Detect which cell encompasses the target text, then output its [X, Y] center coordinate. 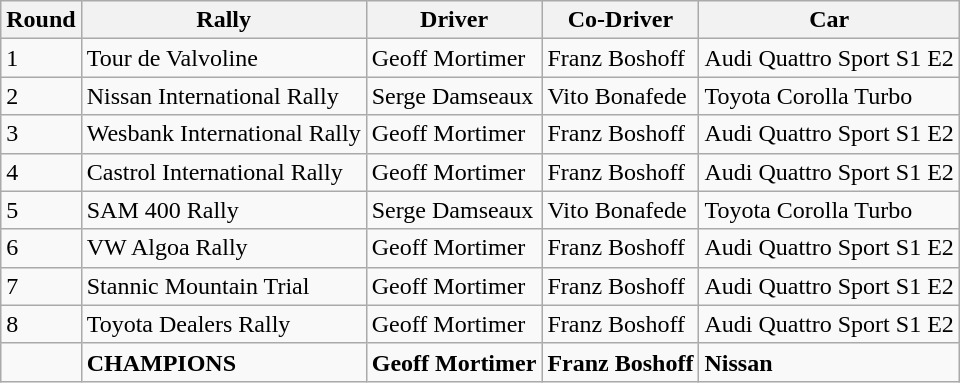
SAM 400 Rally [224, 210]
8 [41, 324]
7 [41, 286]
3 [41, 134]
VW Algoa Rally [224, 248]
5 [41, 210]
Nissan [829, 362]
CHAMPIONS [224, 362]
2 [41, 96]
Co-Driver [620, 20]
Wesbank International Rally [224, 134]
6 [41, 248]
Toyota Dealers Rally [224, 324]
Rally [224, 20]
Round [41, 20]
Castrol International Rally [224, 172]
1 [41, 58]
Driver [454, 20]
Stannic Mountain Trial [224, 286]
4 [41, 172]
Tour de Valvoline [224, 58]
Car [829, 20]
Nissan International Rally [224, 96]
